Detect which cell encompasses the target text, then output its (x, y) center coordinate. 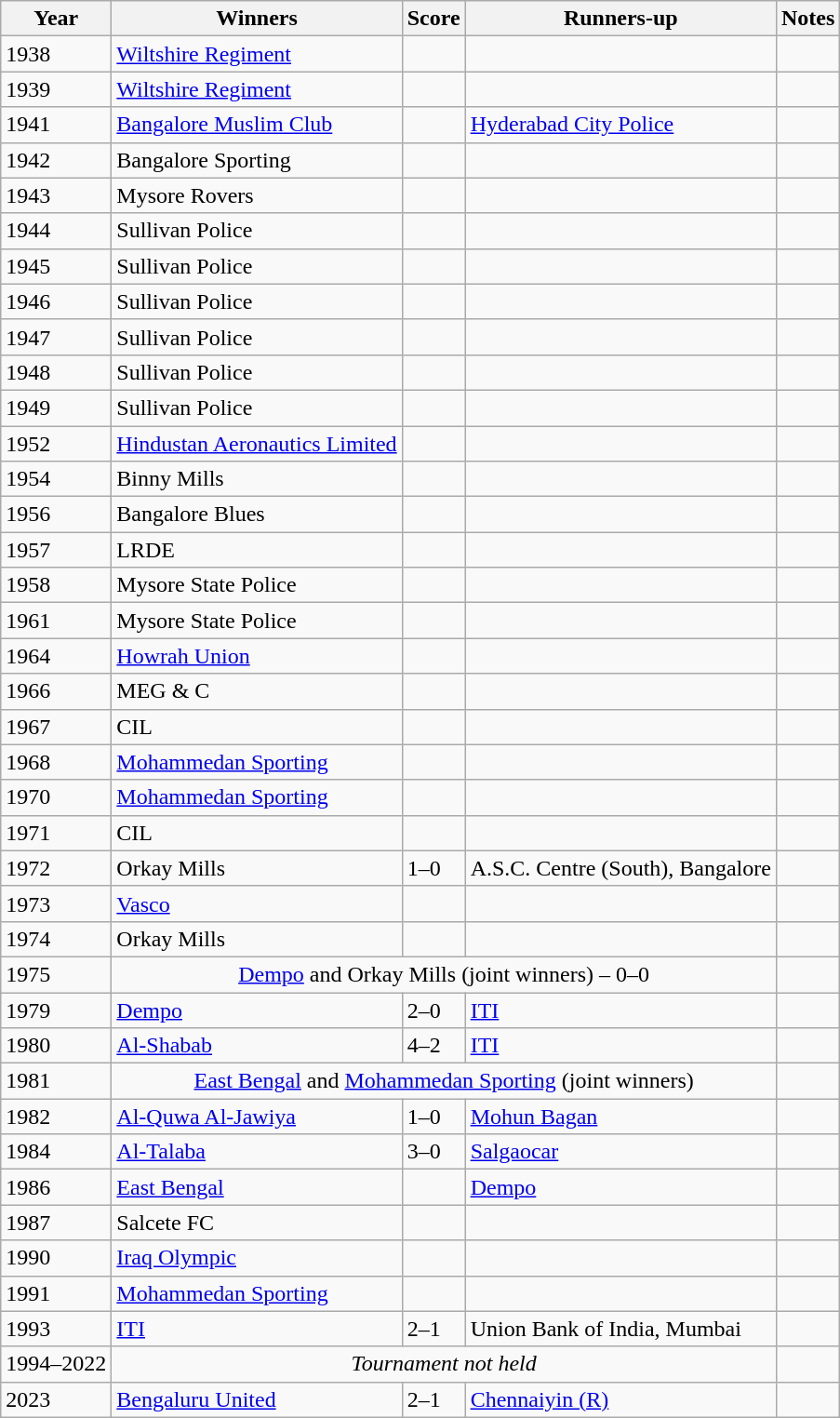
1973 (56, 903)
1994–2022 (56, 1364)
1990 (56, 1258)
1971 (56, 833)
1939 (56, 89)
Winners (257, 19)
Score (433, 19)
Iraq Olympic (257, 1258)
East Bengal and Mohammedan Sporting (joint winners) (445, 1081)
1938 (56, 54)
1941 (56, 125)
Notes (807, 19)
Howrah Union (257, 656)
East Bengal (257, 1187)
1957 (56, 550)
MEG & C (257, 691)
A.S.C. Centre (South), Bangalore (620, 868)
3–0 (433, 1152)
2023 (56, 1399)
Chennaiyin (R) (620, 1399)
1970 (56, 797)
LRDE (257, 550)
1945 (56, 266)
1972 (56, 868)
Al-Quwa Al-Jawiya (257, 1117)
Salcete FC (257, 1223)
Al-Shabab (257, 1046)
Hyderabad City Police (620, 125)
1946 (56, 301)
Dempo and Orkay Mills (joint winners) – 0–0 (445, 974)
Bengaluru United (257, 1399)
1943 (56, 195)
1944 (56, 231)
Vasco (257, 903)
1986 (56, 1187)
Bangalore Sporting (257, 160)
Runners-up (620, 19)
1956 (56, 515)
Union Bank of India, Mumbai (620, 1329)
1979 (56, 1010)
1984 (56, 1152)
1949 (56, 408)
Year (56, 19)
1968 (56, 762)
1952 (56, 444)
1975 (56, 974)
4–2 (433, 1046)
1981 (56, 1081)
Al-Talaba (257, 1152)
Mohun Bagan (620, 1117)
1954 (56, 479)
2–0 (433, 1010)
1987 (56, 1223)
1948 (56, 372)
1980 (56, 1046)
1966 (56, 691)
Binny Mills (257, 479)
Bangalore Blues (257, 515)
Tournament not held (445, 1364)
Mysore Rovers (257, 195)
1993 (56, 1329)
1982 (56, 1117)
1991 (56, 1293)
Salgaocar (620, 1152)
Bangalore Muslim Club (257, 125)
1967 (56, 727)
1964 (56, 656)
1947 (56, 337)
Hindustan Aeronautics Limited (257, 444)
1958 (56, 585)
1974 (56, 939)
1961 (56, 621)
1942 (56, 160)
